Locate the cell with the specified text and output its [x, y] center coordinate. 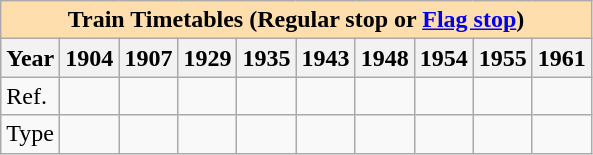
1904 [90, 58]
1948 [384, 58]
1954 [444, 58]
1907 [148, 58]
1943 [326, 58]
1955 [502, 58]
Year [30, 58]
Ref. [30, 96]
Train Timetables (Regular stop or Flag stop) [296, 20]
1935 [266, 58]
1929 [208, 58]
Type [30, 134]
1961 [562, 58]
